Return the (x, y) coordinate for the center point of the cell that contains the specified text.  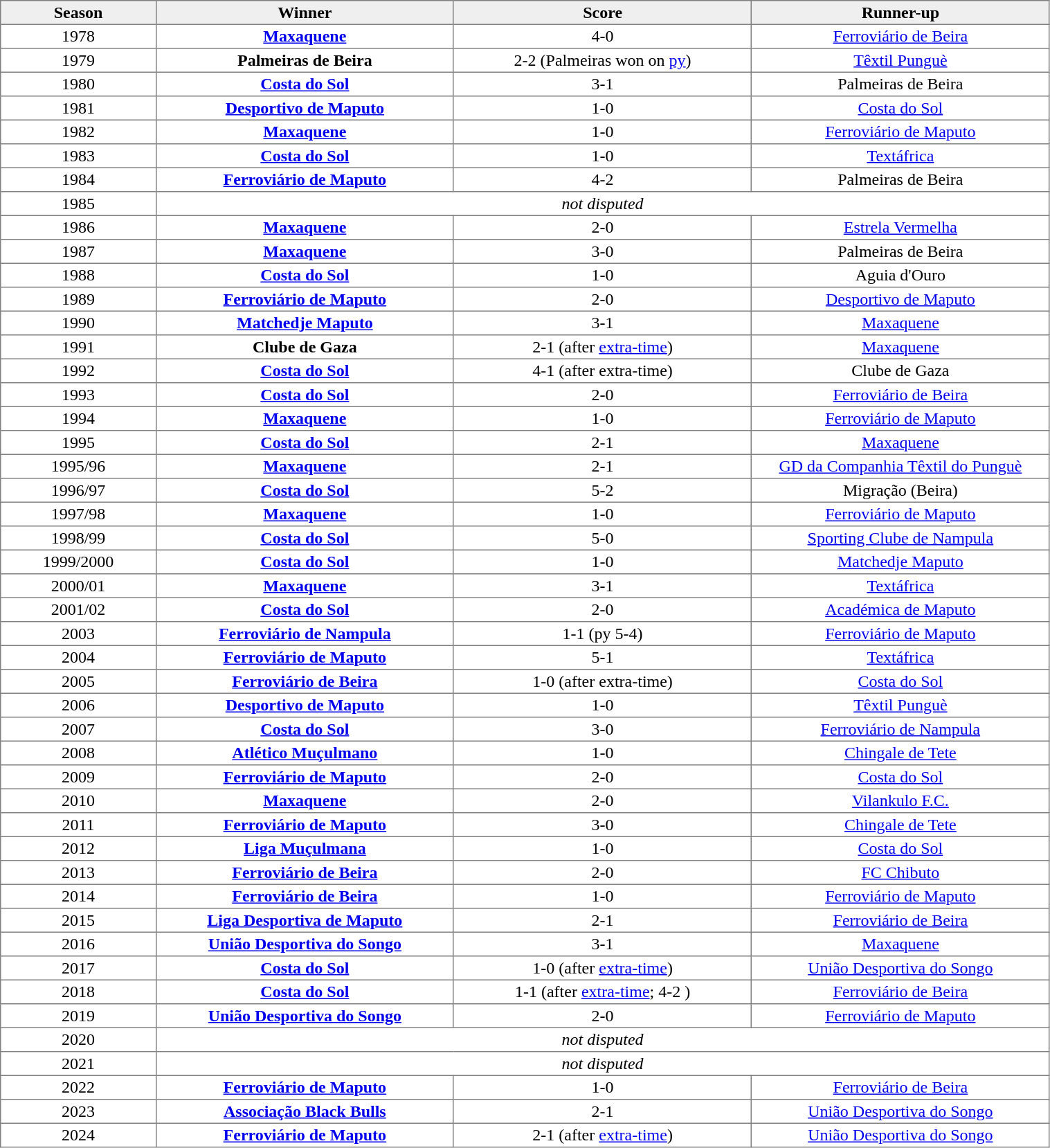
2008 (78, 753)
Migração (Beira) (900, 490)
1-1 (py 5-4) (602, 634)
Winner (305, 12)
2000/01 (78, 586)
1985 (78, 204)
1981 (78, 108)
1995/96 (78, 466)
2023 (78, 1111)
2013 (78, 872)
2012 (78, 848)
Season (78, 12)
5-2 (602, 490)
2018 (78, 992)
2024 (78, 1135)
Aguia d'Ouro (900, 275)
2020 (78, 1039)
1991 (78, 347)
2009 (78, 777)
Estrela Vermelha (900, 227)
2010 (78, 800)
1998/99 (78, 538)
1989 (78, 299)
2004 (78, 657)
4-0 (602, 36)
1987 (78, 251)
2003 (78, 634)
2014 (78, 896)
5-0 (602, 538)
Académica de Maputo (900, 609)
Score (602, 12)
Associação Black Bulls (305, 1111)
1995 (78, 442)
Atlético Muçulmano (305, 753)
2005 (78, 681)
5-1 (602, 657)
1979 (78, 60)
1990 (78, 323)
Vilankulo F.C. (900, 800)
2019 (78, 1016)
Runner-up (900, 12)
2015 (78, 920)
1993 (78, 395)
2017 (78, 968)
GD da Companhia Têxtil do Punguè (900, 466)
2021 (78, 1064)
FC Chibuto (900, 872)
4-1 (after extra-time) (602, 370)
2022 (78, 1087)
Liga Desportiva de Maputo (305, 920)
2007 (78, 729)
1982 (78, 132)
1992 (78, 370)
2001/02 (78, 609)
1978 (78, 36)
1999/2000 (78, 562)
1988 (78, 275)
2011 (78, 825)
Sporting Clube de Nampula (900, 538)
1983 (78, 156)
1980 (78, 84)
2-2 (Palmeiras won on py) (602, 60)
2006 (78, 705)
4-2 (602, 179)
2016 (78, 944)
1-1 (after extra-time; 4-2 ) (602, 992)
1986 (78, 227)
1997/98 (78, 514)
1996/97 (78, 490)
1994 (78, 418)
1984 (78, 179)
Liga Muçulmana (305, 848)
